Pinpoint the cell where the given text exists, returning its (x, y) midpoint coordinate. 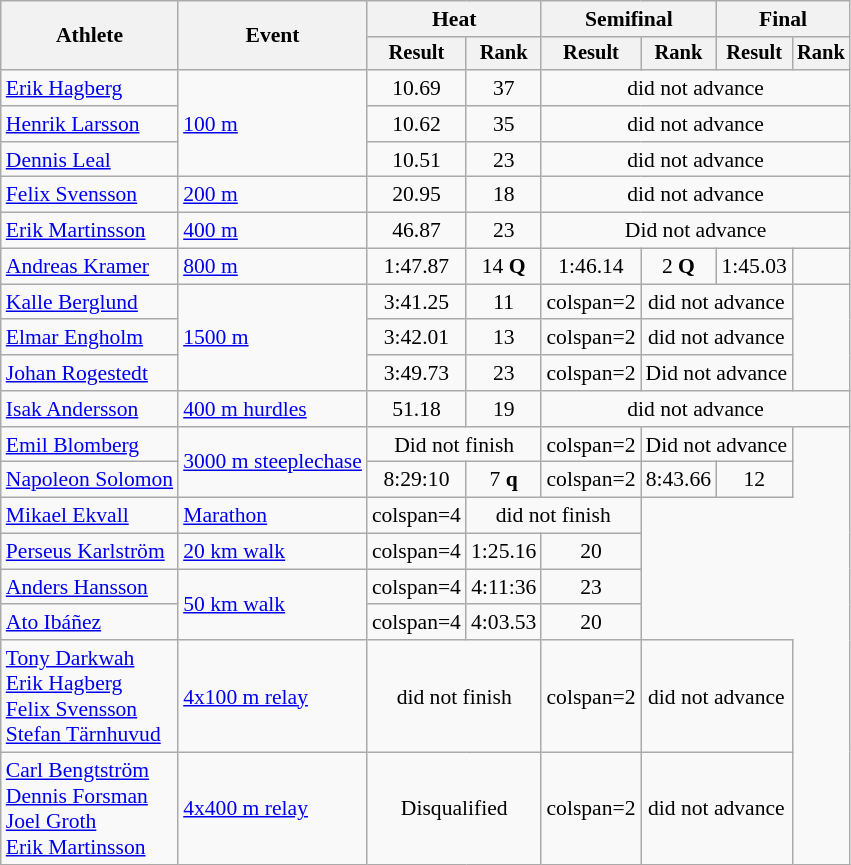
10.62 (416, 124)
Perseus Karlström (90, 552)
Anders Hansson (90, 587)
1:47.87 (416, 267)
3:41.25 (416, 302)
200 m (272, 195)
100 m (272, 124)
400 m (272, 231)
Event (272, 36)
50 km walk (272, 604)
Emil Blomberg (90, 445)
Semifinal (628, 19)
20.95 (416, 195)
Did not finish (454, 445)
Johan Rogestedt (90, 373)
Final (782, 19)
20 km walk (272, 552)
800 m (272, 267)
Andreas Kramer (90, 267)
Elmar Engholm (90, 338)
3000 m steeplechase (272, 462)
13 (504, 338)
4:11:36 (504, 587)
Erik Martinsson (90, 231)
51.18 (416, 409)
12 (754, 480)
4x400 m relay (272, 809)
Disqualified (454, 809)
8:29:10 (416, 480)
Erik Hagberg (90, 88)
37 (504, 88)
18 (504, 195)
400 m hurdles (272, 409)
10.69 (416, 88)
4x100 m relay (272, 696)
46.87 (416, 231)
4:03.53 (504, 623)
14 Q (504, 267)
Heat (454, 19)
Athlete (90, 36)
8:43.66 (679, 480)
Ato Ibáñez (90, 623)
Henrik Larsson (90, 124)
3:42.01 (416, 338)
11 (504, 302)
1:45.03 (754, 267)
Mikael Ekvall (90, 516)
Isak Andersson (90, 409)
Dennis Leal (90, 160)
Kalle Berglund (90, 302)
35 (504, 124)
1:25.16 (504, 552)
Felix Svensson (90, 195)
2 Q (679, 267)
Tony DarkwahErik HagbergFelix SvenssonStefan Tärnhuvud (90, 696)
1500 m (272, 338)
Napoleon Solomon (90, 480)
3:49.73 (416, 373)
19 (504, 409)
7 q (504, 480)
Marathon (272, 516)
1:46.14 (590, 267)
10.51 (416, 160)
Carl BengtströmDennis ForsmanJoel GrothErik Martinsson (90, 809)
